For the text-containing cell, return its midpoint in (x, y) coordinate format. 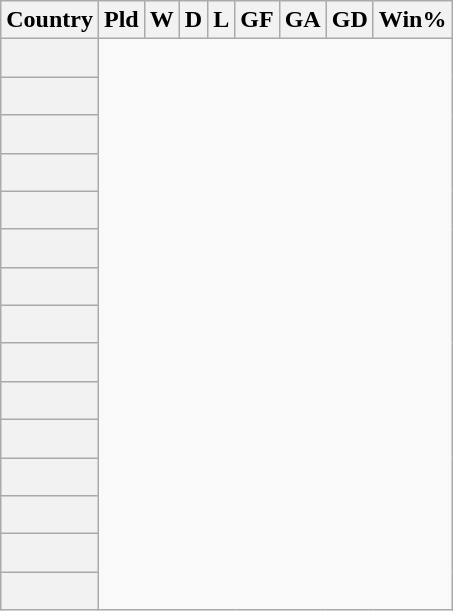
GA (302, 20)
W (162, 20)
Pld (121, 20)
Country (50, 20)
D (193, 20)
L (222, 20)
Win% (412, 20)
GF (257, 20)
GD (350, 20)
